Return the [x, y] coordinate for the center point of the cell that contains the specified text.  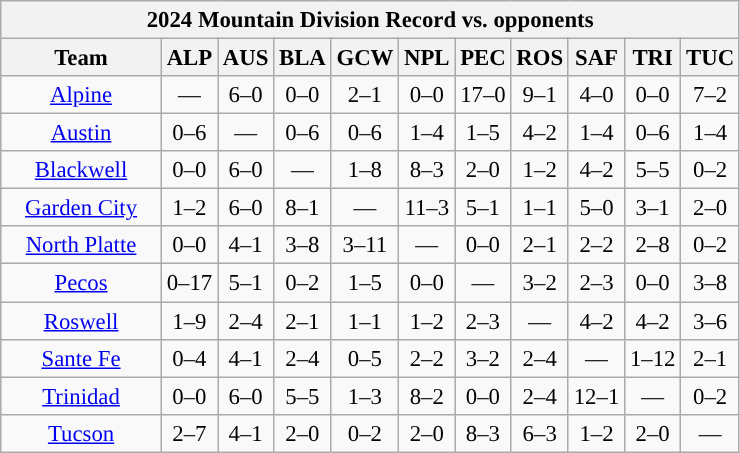
1–8 [365, 170]
GCW [365, 58]
2024 Mountain Division Record vs. opponents [370, 20]
17–0 [483, 95]
1–3 [365, 396]
Garden City [82, 208]
6–3 [540, 433]
NPL [427, 58]
Pecos [82, 283]
Trinidad [82, 396]
2–7 [189, 433]
7–2 [710, 95]
TRI [653, 58]
Blackwell [82, 170]
Sante Fe [82, 358]
Austin [82, 133]
0–17 [189, 283]
North Platte [82, 245]
Tucson [82, 433]
AUS [246, 58]
9–1 [540, 95]
SAF [596, 58]
Team [82, 58]
3–11 [365, 245]
Alpine [82, 95]
Roswell [82, 321]
11–3 [427, 208]
3–1 [653, 208]
1–12 [653, 358]
5–0 [596, 208]
0–5 [365, 358]
0–4 [189, 358]
1–9 [189, 321]
8–2 [427, 396]
ROS [540, 58]
TUC [710, 58]
12–1 [596, 396]
2–8 [653, 245]
8–1 [302, 208]
3–6 [710, 321]
BLA [302, 58]
4–0 [596, 95]
ALP [189, 58]
PEC [483, 58]
